Return the (X, Y) coordinate for the center point of the cell that contains the specified text.  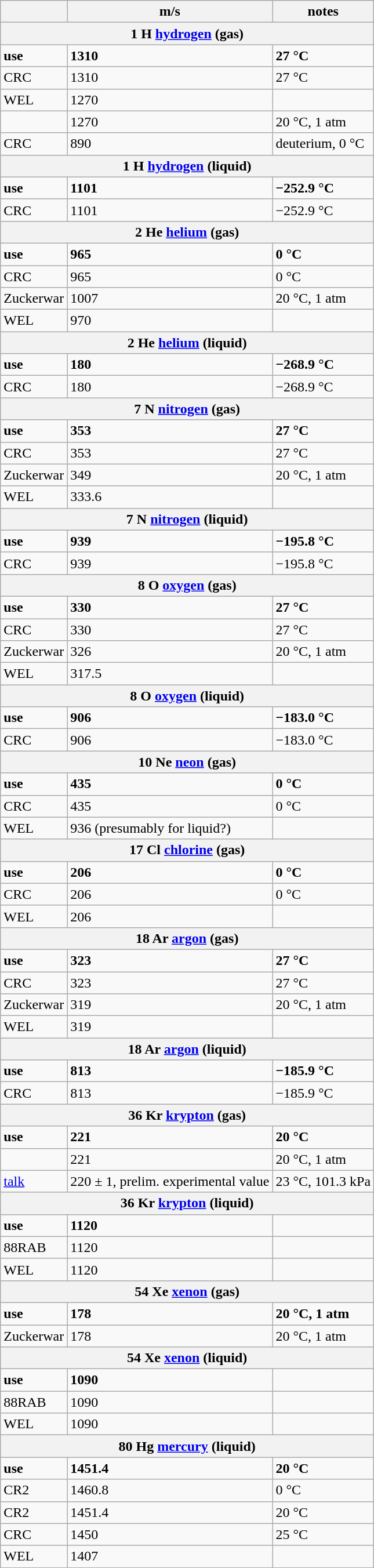
54 Xe xenon (gas) (187, 1291)
10 Ne neon (gas) (187, 762)
1460.8 (170, 1490)
notes (324, 12)
36 Kr krypton (gas) (187, 1115)
936 (presumably for liquid?) (170, 828)
54 Xe xenon (liquid) (187, 1358)
326 (170, 652)
17 Cl chlorine (gas) (187, 850)
349 (170, 475)
25 °C (324, 1534)
2 He helium (liquid) (187, 343)
36 Kr krypton (liquid) (187, 1203)
80 Hg mercury (liquid) (187, 1446)
970 (170, 321)
18 Ar argon (liquid) (187, 1049)
talk (34, 1181)
23 °C, 101.3 kPa (324, 1181)
18 Ar argon (gas) (187, 938)
317.5 (170, 674)
deuterium, 0 °C (324, 144)
7 N nitrogen (gas) (187, 409)
m/s (170, 12)
220 ± 1, prelim. experimental value (170, 1181)
1007 (170, 299)
8 O oxygen (gas) (187, 585)
1 H hydrogen (liquid) (187, 166)
333.6 (170, 497)
890 (170, 144)
8 O oxygen (liquid) (187, 696)
1 H hydrogen (gas) (187, 34)
1407 (170, 1556)
1450 (170, 1534)
2 He helium (gas) (187, 232)
7 N nitrogen (liquid) (187, 519)
